Extract the [X, Y] coordinate from the center of the cell holding the provided text.  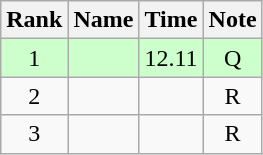
Note [232, 20]
12.11 [171, 58]
1 [34, 58]
Time [171, 20]
Name [104, 20]
3 [34, 134]
Rank [34, 20]
2 [34, 96]
Q [232, 58]
